Capture the cell that displays the provided text and extract its (x, y) central coordinate. 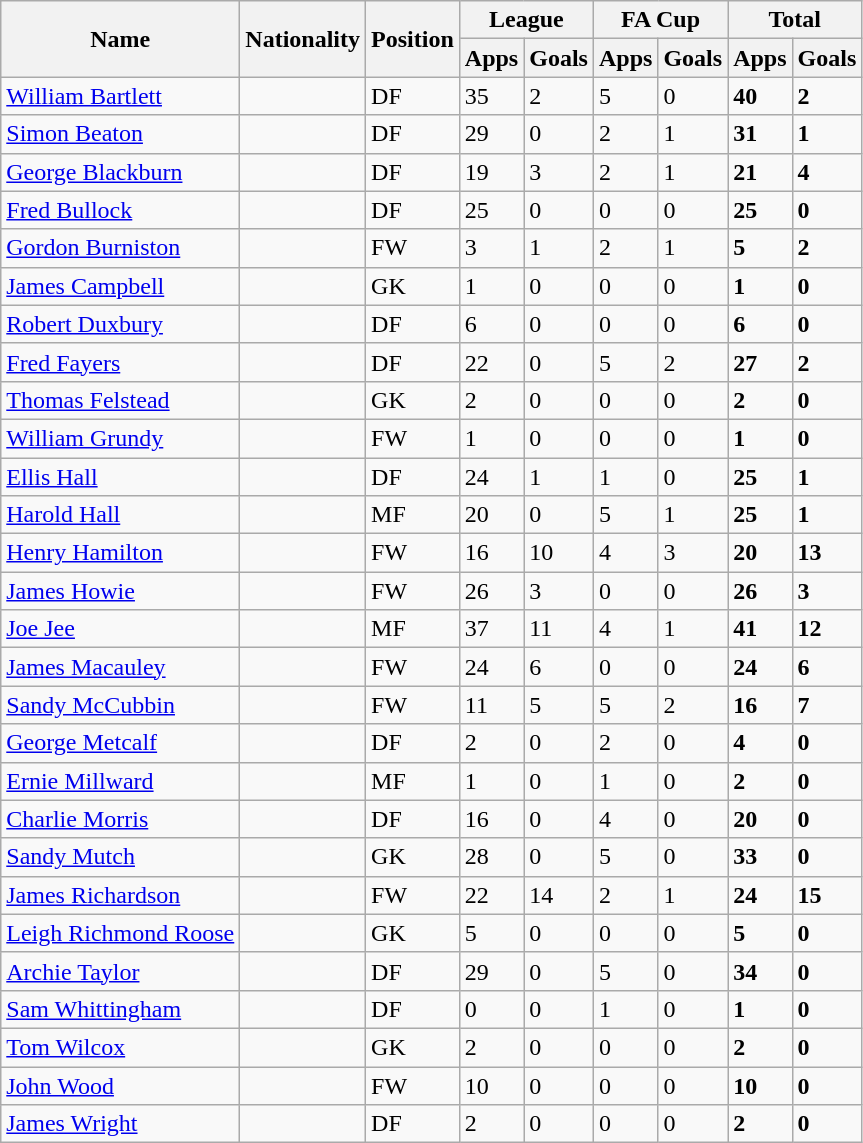
James Campbell (120, 286)
Position (413, 39)
William Bartlett (120, 96)
Archie Taylor (120, 971)
33 (760, 857)
James Richardson (120, 895)
Henry Hamilton (120, 553)
FA Cup (660, 20)
James Wright (120, 1124)
27 (760, 362)
League (526, 20)
John Wood (120, 1085)
Ellis Hall (120, 477)
Fred Bullock (120, 210)
28 (491, 857)
Joe Jee (120, 629)
Charlie Morris (120, 819)
34 (760, 971)
7 (827, 705)
37 (491, 629)
Leigh Richmond Roose (120, 933)
Gordon Burniston (120, 248)
15 (827, 895)
Simon Beaton (120, 134)
21 (760, 172)
Sandy Mutch (120, 857)
George Blackburn (120, 172)
Nationality (303, 39)
19 (491, 172)
40 (760, 96)
Total (795, 20)
12 (827, 629)
Sam Whittingham (120, 1009)
James Macauley (120, 667)
George Metcalf (120, 743)
14 (559, 895)
31 (760, 134)
35 (491, 96)
Thomas Felstead (120, 400)
Tom Wilcox (120, 1047)
Sandy McCubbin (120, 705)
Name (120, 39)
41 (760, 629)
James Howie (120, 591)
William Grundy (120, 438)
13 (827, 553)
Fred Fayers (120, 362)
Robert Duxbury (120, 324)
Harold Hall (120, 515)
Ernie Millward (120, 781)
